Locate the cell with the specified text and output its [X, Y] center coordinate. 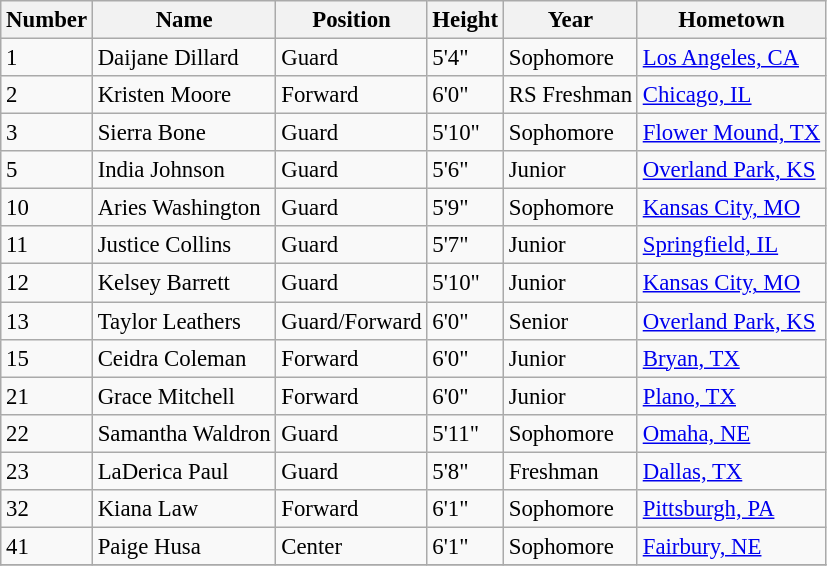
Hometown [731, 20]
Freshman [570, 471]
Kristen Moore [184, 95]
Aries Washington [184, 208]
13 [47, 321]
Paige Husa [184, 546]
Kiana Law [184, 509]
Springfield, IL [731, 245]
32 [47, 509]
Chicago, IL [731, 95]
2 [47, 95]
Samantha Waldron [184, 433]
Sierra Bone [184, 133]
5'8" [465, 471]
Omaha, NE [731, 433]
21 [47, 396]
22 [47, 433]
15 [47, 358]
5'7" [465, 245]
Plano, TX [731, 396]
Bryan, TX [731, 358]
Los Angeles, CA [731, 58]
Center [352, 546]
5'11" [465, 433]
41 [47, 546]
Justice Collins [184, 245]
Year [570, 20]
Dallas, TX [731, 471]
Height [465, 20]
Name [184, 20]
RS Freshman [570, 95]
5'4" [465, 58]
Flower Mound, TX [731, 133]
5 [47, 170]
Number [47, 20]
Kelsey Barrett [184, 283]
12 [47, 283]
1 [47, 58]
Ceidra Coleman [184, 358]
LaDerica Paul [184, 471]
Guard/Forward [352, 321]
10 [47, 208]
Fairbury, NE [731, 546]
5'9" [465, 208]
Taylor Leathers [184, 321]
23 [47, 471]
Senior [570, 321]
Daijane Dillard [184, 58]
3 [47, 133]
5'6" [465, 170]
India Johnson [184, 170]
Grace Mitchell [184, 396]
Position [352, 20]
11 [47, 245]
Pittsburgh, PA [731, 509]
